Provide the [x, y] coordinate of the cell's center where the given text is located.  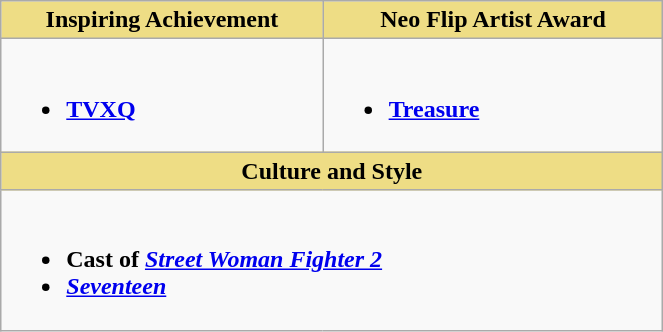
Culture and Style [332, 171]
Cast of Street Woman Fighter 2Seventeen [332, 260]
Neo Flip Artist Award [493, 20]
Treasure [493, 96]
TVXQ [162, 96]
Inspiring Achievement [162, 20]
